Return the (x, y) coordinate for the center point of the cell that contains the specified text.  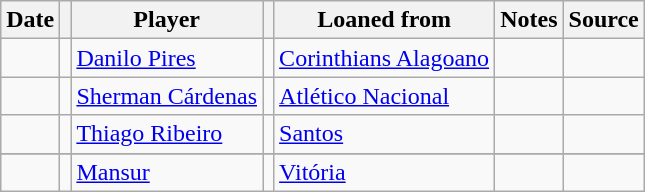
Sherman Cárdenas (167, 96)
Vitória (384, 172)
Mansur (167, 172)
Player (167, 20)
Thiago Ribeiro (167, 134)
Loaned from (384, 20)
Notes (529, 20)
Source (604, 20)
Date (30, 20)
Atlético Nacional (384, 96)
Danilo Pires (167, 58)
Santos (384, 134)
Corinthians Alagoano (384, 58)
